Search for the cell housing the specified text and yield its [x, y] center coordinate. 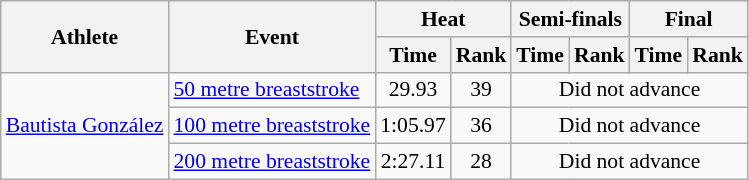
39 [482, 90]
28 [482, 162]
29.93 [412, 90]
50 metre breaststroke [272, 90]
Semi-finals [570, 19]
2:27.11 [412, 162]
1:05.97 [412, 126]
200 metre breaststroke [272, 162]
Final [689, 19]
100 metre breaststroke [272, 126]
Event [272, 36]
Heat [443, 19]
Bautista González [85, 126]
36 [482, 126]
Athlete [85, 36]
